Detect which cell encompasses the target text, then output its [X, Y] center coordinate. 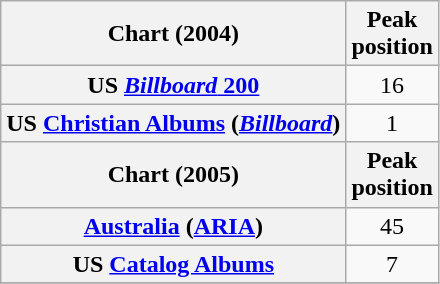
7 [392, 264]
Chart (2004) [174, 34]
US Catalog Albums [174, 264]
US Billboard 200 [174, 85]
1 [392, 123]
Australia (ARIA) [174, 226]
16 [392, 85]
US Christian Albums (Billboard) [174, 123]
Chart (2005) [174, 174]
45 [392, 226]
